Pinpoint the cell where the given text exists, returning its (x, y) midpoint coordinate. 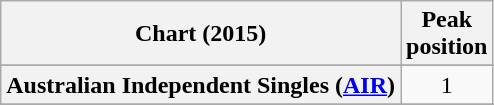
Australian Independent Singles (AIR) (201, 85)
1 (447, 85)
Chart (2015) (201, 34)
Peakposition (447, 34)
